For the text-containing cell, return its midpoint in [x, y] coordinate format. 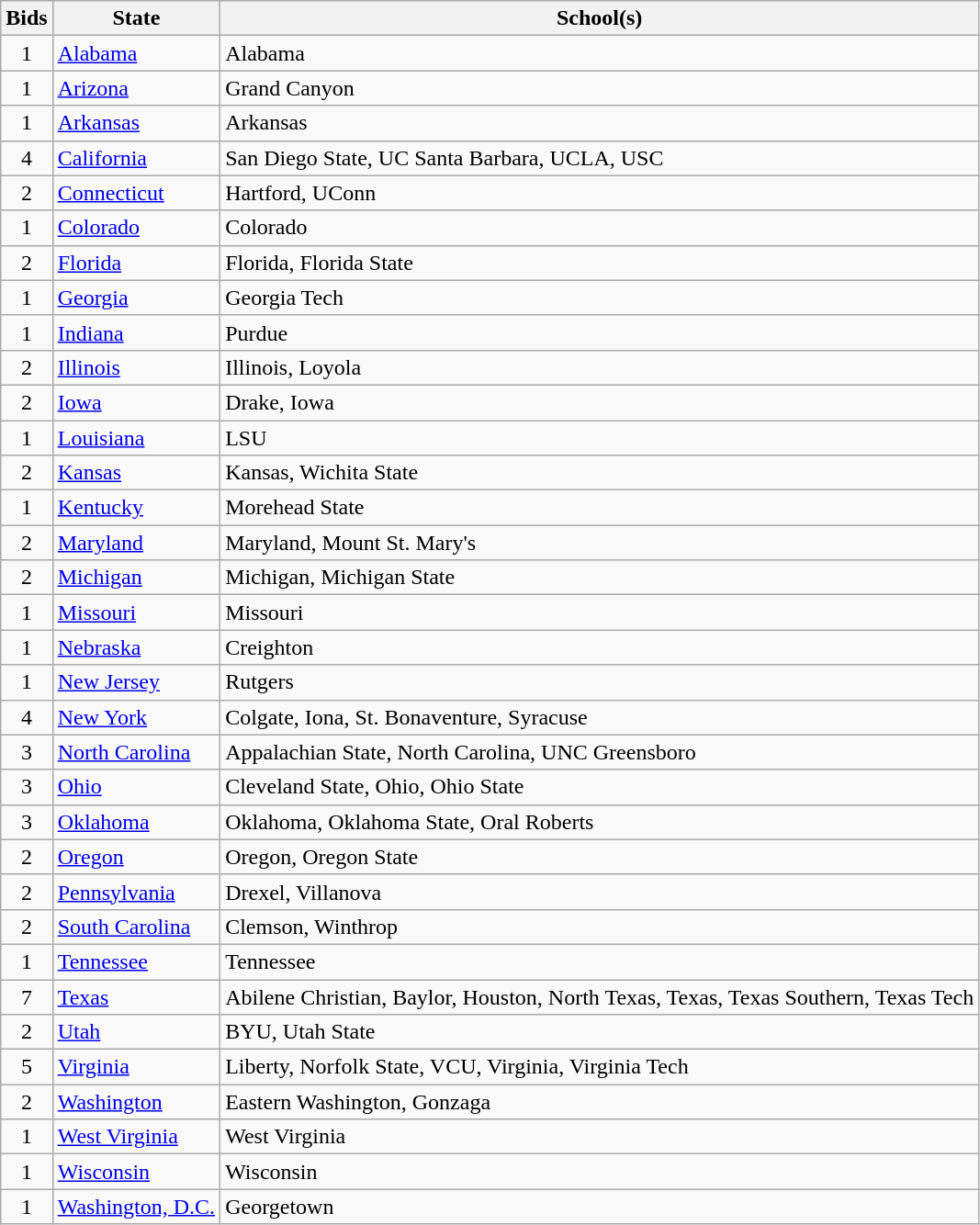
Maryland [136, 543]
BYU, Utah State [600, 1032]
Liberty, Norfolk State, VCU, Virginia, Virginia Tech [600, 1067]
Washington [136, 1102]
Michigan, Michigan State [600, 578]
Drake, Iowa [600, 402]
Washington, D.C. [136, 1207]
Michigan [136, 578]
Morehead State [600, 508]
Oklahoma [136, 822]
South Carolina [136, 927]
Florida, Florida State [600, 263]
Oregon [136, 857]
Kentucky [136, 508]
Arizona [136, 88]
North Carolina [136, 752]
Eastern Washington, Gonzaga [600, 1102]
Maryland, Mount St. Mary's [600, 543]
Nebraska [136, 647]
Bids [27, 18]
Cleveland State, Ohio, Ohio State [600, 787]
State [136, 18]
Connecticut [136, 193]
Grand Canyon [600, 88]
Georgia Tech [600, 298]
Texas [136, 996]
7 [27, 996]
Oregon, Oregon State [600, 857]
Abilene Christian, Baylor, Houston, North Texas, Texas, Texas Southern, Texas Tech [600, 996]
Louisiana [136, 438]
Kansas [136, 473]
New Jersey [136, 682]
Oklahoma, Oklahoma State, Oral Roberts [600, 822]
Kansas, Wichita State [600, 473]
California [136, 158]
Georgia [136, 298]
Appalachian State, North Carolina, UNC Greensboro [600, 752]
Georgetown [600, 1207]
Illinois, Loyola [600, 367]
Florida [136, 263]
Hartford, UConn [600, 193]
School(s) [600, 18]
LSU [600, 438]
Illinois [136, 367]
Iowa [136, 402]
Indiana [136, 332]
Clemson, Winthrop [600, 927]
Creighton [600, 647]
Utah [136, 1032]
Virginia [136, 1067]
New York [136, 717]
San Diego State, UC Santa Barbara, UCLA, USC [600, 158]
Drexel, Villanova [600, 892]
5 [27, 1067]
Pennsylvania [136, 892]
Purdue [600, 332]
Colgate, Iona, St. Bonaventure, Syracuse [600, 717]
Ohio [136, 787]
Rutgers [600, 682]
